Pinpoint the cell where the given text exists, returning its [X, Y] midpoint coordinate. 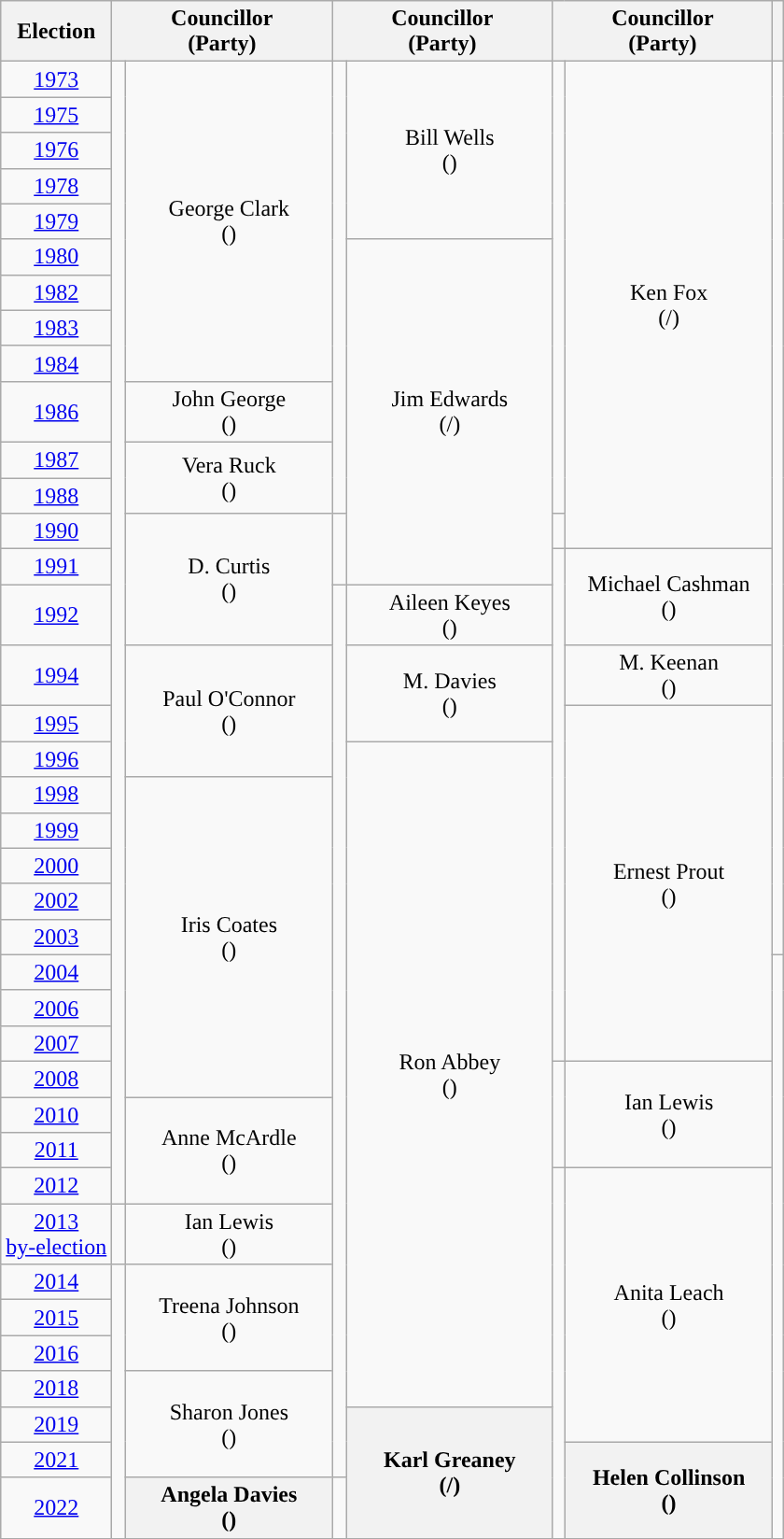
Anita Leach() [668, 1306]
1976 [56, 150]
2010 [56, 1114]
1999 [56, 830]
Bill Wells() [450, 150]
1975 [56, 115]
2018 [56, 1389]
1994 [56, 676]
2004 [56, 972]
Karl Greaney(/) [450, 1472]
1984 [56, 363]
Paul O'Connor() [230, 712]
2022 [56, 1507]
John George() [230, 411]
Ken Fox(/) [668, 305]
1990 [56, 531]
2019 [56, 1424]
Anne McArdle() [230, 1150]
2002 [56, 901]
2011 [56, 1151]
Vera Ruck() [230, 477]
Iris Coates() [230, 938]
Sharon Jones() [230, 1424]
1980 [56, 257]
Treena Johnson() [230, 1318]
1995 [56, 724]
Angela Davies() [230, 1507]
1991 [56, 567]
2016 [56, 1353]
1992 [56, 614]
2014 [56, 1282]
Election [56, 32]
Jim Edwards(/) [450, 412]
1998 [56, 795]
2000 [56, 866]
2012 [56, 1186]
2015 [56, 1318]
2013by-election [56, 1235]
D. Curtis() [230, 579]
2007 [56, 1043]
M. Keenan() [668, 676]
2008 [56, 1079]
1987 [56, 459]
2021 [56, 1460]
1983 [56, 328]
2003 [56, 937]
Helen Collinson() [668, 1490]
1979 [56, 221]
Michael Cashman() [668, 598]
1973 [56, 79]
1988 [56, 496]
1982 [56, 292]
1986 [56, 411]
Aileen Keyes() [450, 614]
Ernest Prout() [668, 883]
2006 [56, 1008]
M. Davies() [450, 693]
Ron Abbey() [450, 1074]
1996 [56, 759]
1978 [56, 186]
George Clark() [230, 222]
